From the cell containing the given text, extract its center point as (X, Y) coordinate. 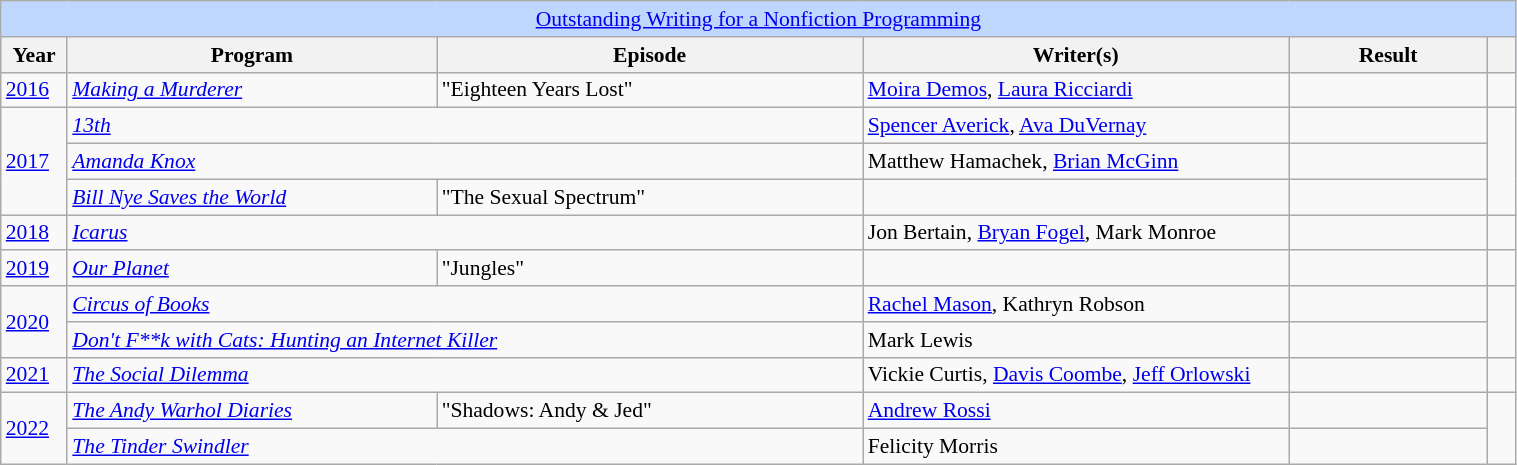
2020 (34, 322)
Bill Nye Saves the World (252, 197)
Matthew Hamachek, Brian McGinn (1076, 162)
Jon Bertain, Bryan Fogel, Mark Monroe (1076, 233)
2022 (34, 428)
Moira Demos, Laura Ricciardi (1076, 90)
"The Sexual Spectrum" (650, 197)
"Shadows: Andy & Jed" (650, 411)
13th (464, 126)
Andrew Rossi (1076, 411)
Amanda Knox (464, 162)
Making a Murderer (252, 90)
Felicity Morris (1076, 447)
2021 (34, 375)
Episode (650, 55)
2017 (34, 162)
Year (34, 55)
2018 (34, 233)
Don't F**k with Cats: Hunting an Internet Killer (464, 340)
Program (252, 55)
Circus of Books (464, 304)
The Social Dilemma (464, 375)
Vickie Curtis, Davis Coombe, Jeff Orlowski (1076, 375)
Icarus (464, 233)
Outstanding Writing for a Nonfiction Programming (758, 19)
2019 (34, 269)
Our Planet (252, 269)
The Tinder Swindler (464, 447)
Spencer Averick, Ava DuVernay (1076, 126)
Writer(s) (1076, 55)
"Eighteen Years Lost" (650, 90)
Mark Lewis (1076, 340)
"Jungles" (650, 269)
The Andy Warhol Diaries (252, 411)
Result (1388, 55)
Rachel Mason, Kathryn Robson (1076, 304)
2016 (34, 90)
